Capture the cell that displays the provided text and extract its (x, y) central coordinate. 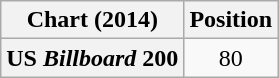
Chart (2014) (92, 20)
US Billboard 200 (92, 58)
Position (231, 20)
80 (231, 58)
